Locate the cell with the specified text and output its [x, y] center coordinate. 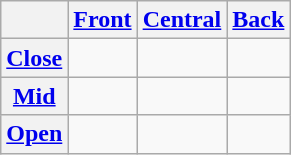
Back [258, 20]
Front [102, 20]
Mid [34, 96]
Open [34, 134]
Central [182, 20]
Close [34, 58]
